From the cell containing the given text, extract its center point as (x, y) coordinate. 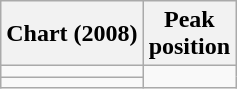
Chart (2008) (72, 34)
Peakposition (189, 34)
